For the text-containing cell, return its midpoint in (X, Y) coordinate format. 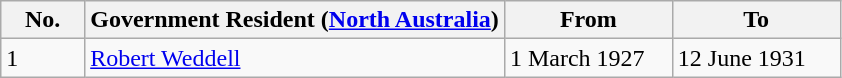
1 (43, 58)
Robert Weddell (295, 58)
12 June 1931 (756, 58)
From (588, 20)
No. (43, 20)
To (756, 20)
Government Resident (North Australia) (295, 20)
1 March 1927 (588, 58)
